Provide the [x, y] coordinate of the cell's center where the given text is located.  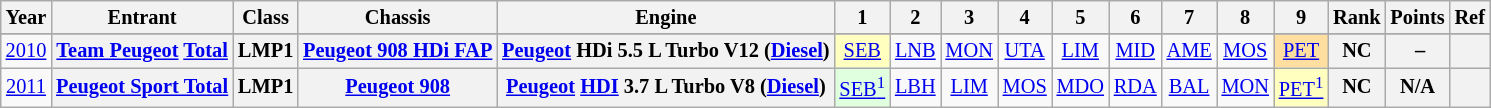
– [1418, 51]
RDA [1136, 88]
UTA [1025, 51]
N/A [1418, 88]
Chassis [398, 17]
MDO [1080, 88]
PET [1301, 51]
Peugeot Sport Total [142, 88]
5 [1080, 17]
Peugeot HDi 5.5 L Turbo V12 (Diesel) [666, 51]
Class [266, 17]
Rank [1356, 17]
Points [1418, 17]
Peugeot 908 [398, 88]
3 [968, 17]
1 [862, 17]
Ref [1470, 17]
AME [1190, 51]
9 [1301, 17]
6 [1136, 17]
Team Peugeot Total [142, 51]
LNB [915, 51]
2 [915, 17]
2011 [26, 88]
BAL [1190, 88]
PET1 [1301, 88]
MID [1136, 51]
Year [26, 17]
8 [1246, 17]
4 [1025, 17]
7 [1190, 17]
Engine [666, 17]
2010 [26, 51]
LBH [915, 88]
Peugeot HDI 3.7 L Turbo V8 (Diesel) [666, 88]
Entrant [142, 17]
SEB1 [862, 88]
Peugeot 908 HDi FAP [398, 51]
SEB [862, 51]
